Return the (X, Y) coordinate for the center point of the cell that contains the specified text.  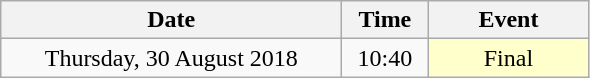
Event (508, 20)
Thursday, 30 August 2018 (172, 58)
Final (508, 58)
10:40 (385, 58)
Time (385, 20)
Date (172, 20)
